Scan for the cell matching the given text and deliver its (x, y) coordinate at center. 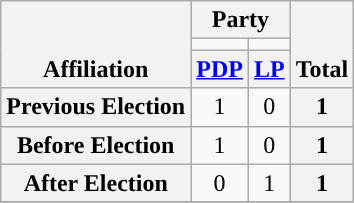
LP (269, 69)
Before Election (96, 145)
Previous Election (96, 107)
PDP (220, 69)
Total (322, 44)
Party (240, 20)
After Election (96, 183)
Affiliation (96, 44)
